Output the (x, y) coordinate of the center of the cell containing the given text.  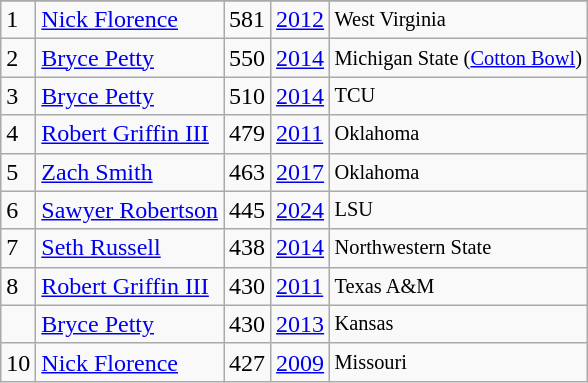
Zach Smith (130, 172)
463 (248, 172)
479 (248, 134)
438 (248, 248)
West Virginia (458, 20)
2009 (300, 362)
550 (248, 58)
LSU (458, 210)
8 (18, 286)
1 (18, 20)
581 (248, 20)
2024 (300, 210)
Michigan State (Cotton Bowl) (458, 58)
Kansas (458, 324)
TCU (458, 96)
Texas A&M (458, 286)
4 (18, 134)
Northwestern State (458, 248)
Missouri (458, 362)
2017 (300, 172)
2012 (300, 20)
10 (18, 362)
6 (18, 210)
Seth Russell (130, 248)
3 (18, 96)
445 (248, 210)
5 (18, 172)
2013 (300, 324)
Sawyer Robertson (130, 210)
510 (248, 96)
2 (18, 58)
427 (248, 362)
7 (18, 248)
